Return (X, Y) of the center of cell containing provided text 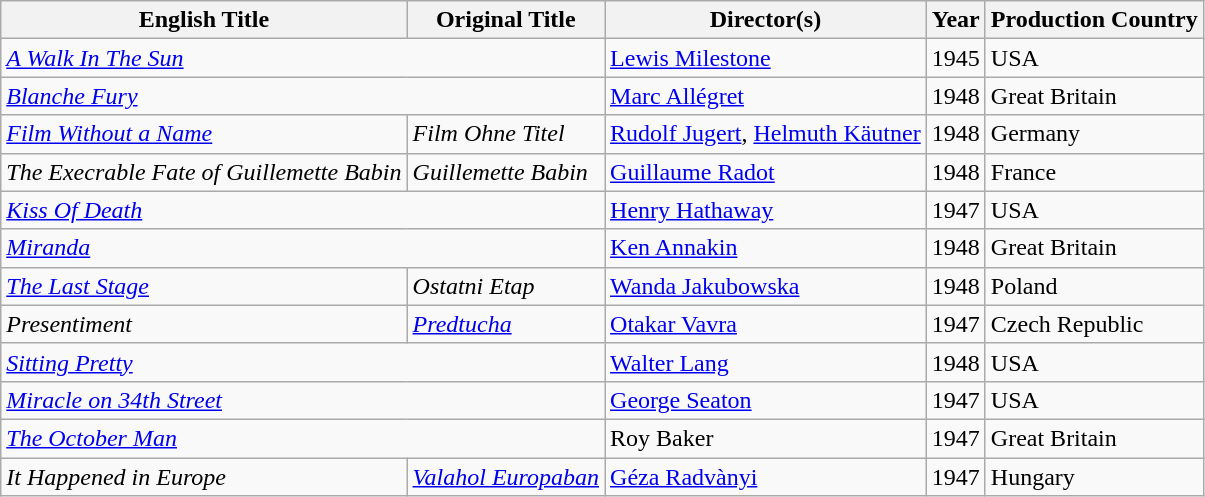
Poland (1094, 286)
Wanda Jakubowska (766, 286)
George Seaton (766, 400)
Kiss Of Death (303, 210)
Germany (1094, 134)
It Happened in Europe (204, 477)
Marc Allégret (766, 96)
Valahol Europaban (506, 477)
Miracle on 34th Street (303, 400)
English Title (204, 20)
Lewis Milestone (766, 58)
Roy Baker (766, 438)
France (1094, 172)
Rudolf Jugert, Helmuth Käutner (766, 134)
Miranda (303, 248)
Otakar Vavra (766, 324)
Géza Radvànyi (766, 477)
The Execrable Fate of Guillemette Babin (204, 172)
Guillaume Radot (766, 172)
Henry Hathaway (766, 210)
Year (956, 20)
The October Man (303, 438)
The Last Stage (204, 286)
Walter Lang (766, 362)
Original Title (506, 20)
Film Ohne Titel (506, 134)
Director(s) (766, 20)
Film Without a Name (204, 134)
Sitting Pretty (303, 362)
Predtucha (506, 324)
Ostatni Etap (506, 286)
Hungary (1094, 477)
Guillemette Babin (506, 172)
1945 (956, 58)
Production Country (1094, 20)
Blanche Fury (303, 96)
Czech Republic (1094, 324)
A Walk In The Sun (303, 58)
Ken Annakin (766, 248)
Presentiment (204, 324)
